Locate the cell with the specified text and output its (X, Y) center coordinate. 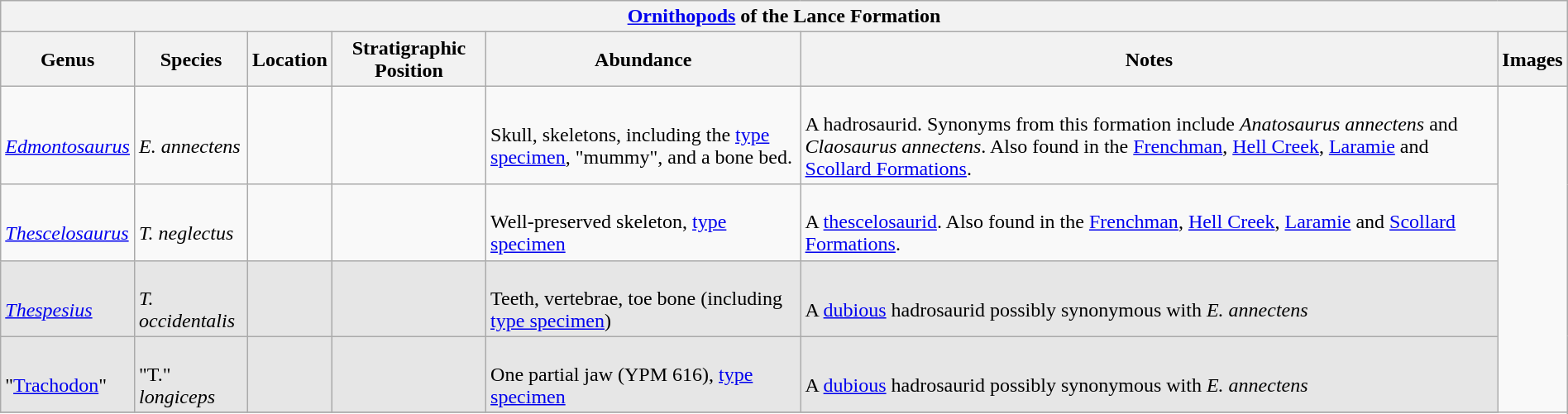
T. neglectus (190, 222)
Species (190, 59)
Location (290, 59)
Notes (1150, 59)
E. annectens (190, 136)
T. occidentalis (190, 298)
Edmontosaurus (68, 136)
Skull, skeletons, including the type specimen, "mummy", and a bone bed. (643, 136)
Stratigraphic Position (409, 59)
Abundance (643, 59)
One partial jaw (YPM 616), type specimen (643, 374)
Teeth, vertebrae, toe bone (including type specimen) (643, 298)
A thescelosaurid. Also found in the Frenchman, Hell Creek, Laramie and Scollard Formations. (1150, 222)
"Trachodon" (68, 374)
Genus (68, 59)
Thespesius (68, 298)
"T." longiceps (190, 374)
Ornithopods of the Lance Formation (784, 17)
Well-preserved skeleton, type specimen (643, 222)
Images (1532, 59)
Thescelosaurus (68, 222)
